Return the [X, Y] coordinate for the center point of the cell that contains the specified text.  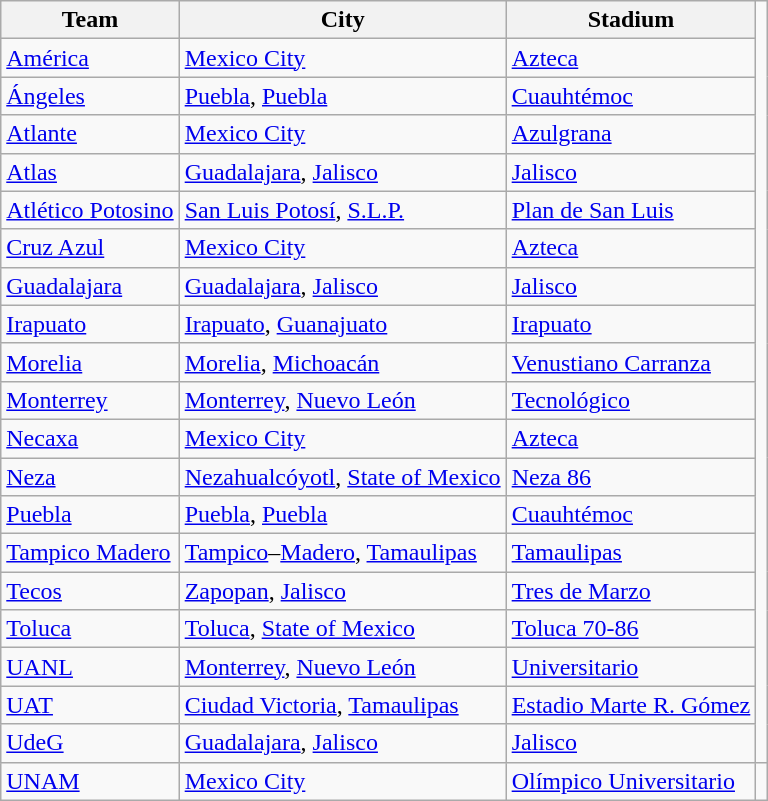
Morelia [90, 362]
Tres de Marzo [631, 591]
Irapuato, Guanajuato [342, 324]
UAT [90, 705]
Atlético Potosino [90, 210]
Plan de San Luis [631, 210]
Monterrey [90, 400]
City [342, 20]
Cruz Azul [90, 248]
San Luis Potosí, S.L.P. [342, 210]
Team [90, 20]
Nezahualcóyotl, State of Mexico [342, 477]
Stadium [631, 20]
Ciudad Victoria, Tamaulipas [342, 705]
Zapopan, Jalisco [342, 591]
Neza 86 [631, 477]
UdeG [90, 743]
Estadio Marte R. Gómez [631, 705]
Atlas [90, 172]
Ángeles [90, 96]
Neza [90, 477]
Toluca, State of Mexico [342, 629]
Tampico–Madero, Tamaulipas [342, 553]
UANL [90, 667]
Olímpico Universitario [631, 781]
Toluca [90, 629]
Atlante [90, 134]
Tampico Madero [90, 553]
Tecnológico [631, 400]
Universitario [631, 667]
Guadalajara [90, 286]
Tamaulipas [631, 553]
Puebla [90, 515]
Venustiano Carranza [631, 362]
Morelia, Michoacán [342, 362]
Azulgrana [631, 134]
Tecos [90, 591]
América [90, 58]
UNAM [90, 781]
Necaxa [90, 438]
Toluca 70-86 [631, 629]
